Extract the [X, Y] coordinate from the center of the cell holding the provided text.  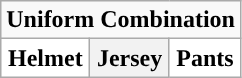
Uniform Combination [121, 20]
Pants [204, 58]
Helmet [46, 58]
Jersey [130, 58]
